Pinpoint the cell where the given text exists, returning its [x, y] midpoint coordinate. 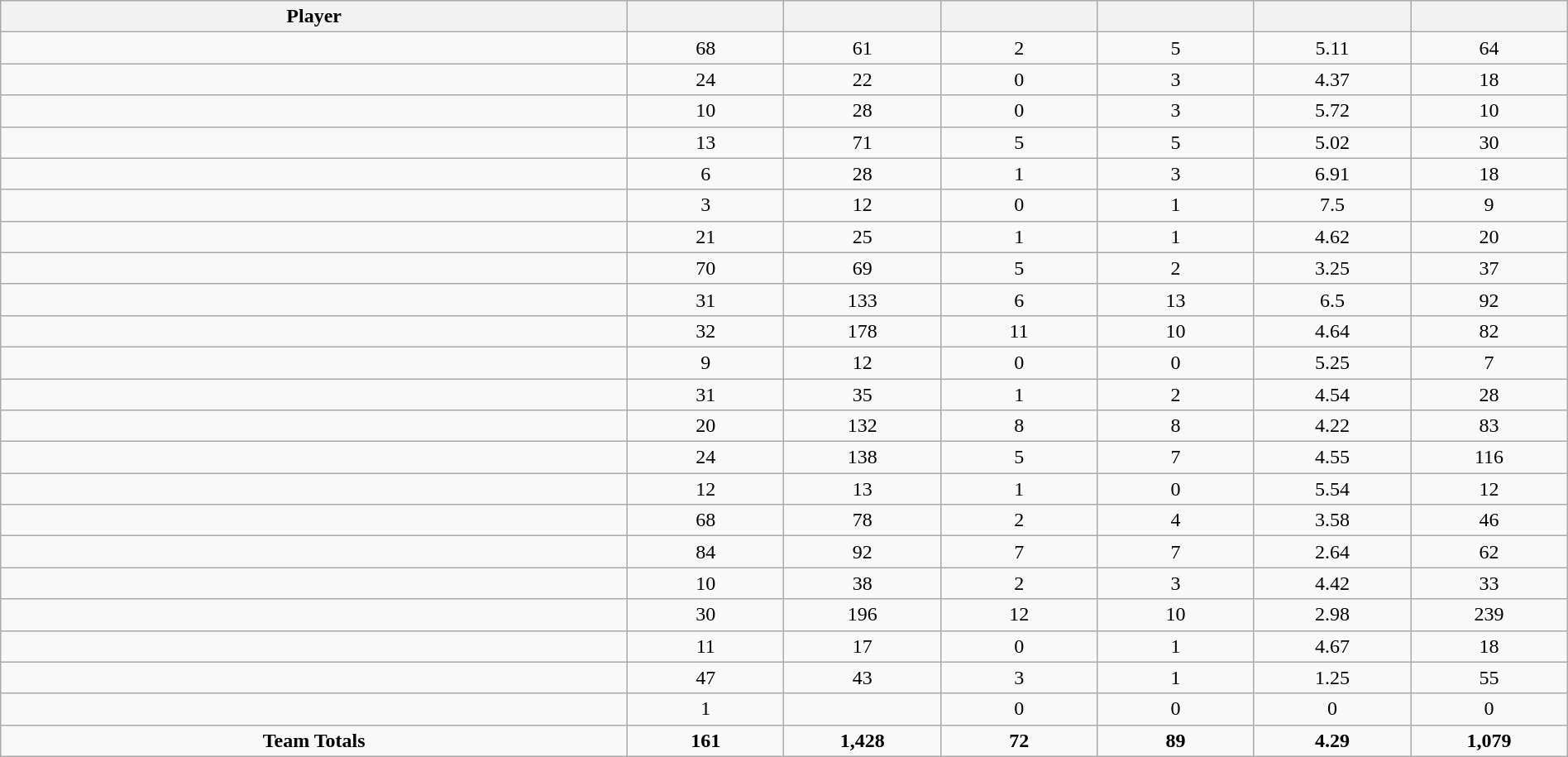
69 [862, 268]
47 [706, 678]
4.55 [1331, 458]
33 [1489, 583]
4.54 [1331, 395]
61 [862, 48]
6.91 [1331, 174]
116 [1489, 458]
38 [862, 583]
196 [862, 615]
178 [862, 331]
35 [862, 395]
138 [862, 458]
55 [1489, 678]
25 [862, 237]
5.02 [1331, 142]
Team Totals [314, 740]
62 [1489, 552]
132 [862, 426]
4.62 [1331, 237]
1,428 [862, 740]
17 [862, 646]
4.29 [1331, 740]
4.64 [1331, 331]
4 [1176, 520]
1,079 [1489, 740]
70 [706, 268]
2.64 [1331, 552]
239 [1489, 615]
3.25 [1331, 268]
Player [314, 17]
43 [862, 678]
22 [862, 79]
3.58 [1331, 520]
5.11 [1331, 48]
32 [706, 331]
89 [1176, 740]
1.25 [1331, 678]
84 [706, 552]
7.5 [1331, 205]
2.98 [1331, 615]
4.22 [1331, 426]
46 [1489, 520]
5.72 [1331, 111]
21 [706, 237]
6.5 [1331, 299]
5.25 [1331, 362]
4.37 [1331, 79]
82 [1489, 331]
64 [1489, 48]
37 [1489, 268]
83 [1489, 426]
5.54 [1331, 489]
72 [1019, 740]
4.42 [1331, 583]
71 [862, 142]
78 [862, 520]
161 [706, 740]
133 [862, 299]
4.67 [1331, 646]
